Return the (X, Y) coordinate for the center point of the cell that contains the specified text.  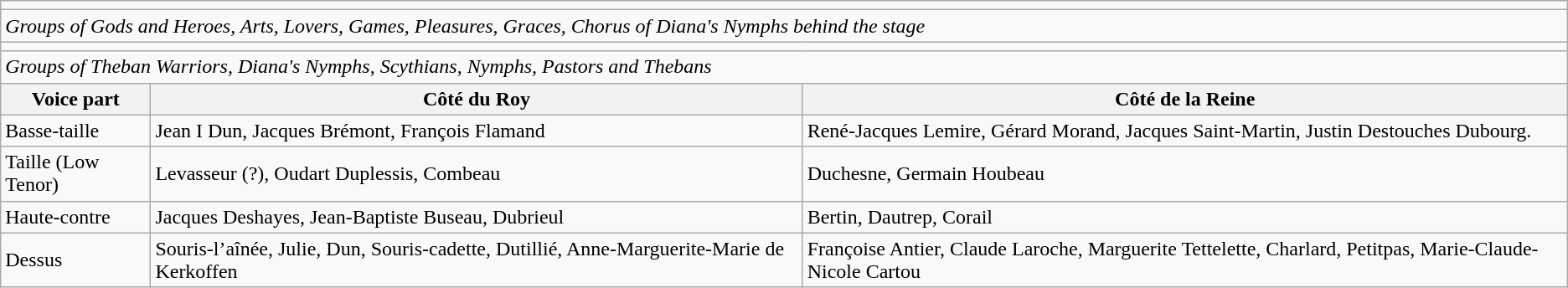
Jean I Dun, Jacques Brémont, François Flamand (477, 131)
Basse-taille (75, 131)
Voice part (75, 99)
Jacques Deshayes, Jean-Baptiste Buseau, Dubrieul (477, 217)
Bertin, Dautrep, Corail (1184, 217)
Groups of Theban Warriors, Diana's Nymphs, Scythians, Nymphs, Pastors and Thebans (784, 67)
Françoise Antier, Claude Laroche, Marguerite Tettelette, Charlard, Petitpas, Marie-Claude-Nicole Cartou (1184, 260)
Haute-contre (75, 217)
Dessus (75, 260)
Levasseur (?), Oudart Duplessis, Combeau (477, 174)
Groups of Gods and Heroes, Arts, Lovers, Games, Pleasures, Graces, Chorus of Diana's Nymphs behind the stage (784, 26)
Duchesne, Germain Houbeau (1184, 174)
Côté de la Reine (1184, 99)
Souris-l’aînée, Julie, Dun, Souris-cadette, Dutillié, Anne-Marguerite-Marie de Kerkoffen (477, 260)
Taille (Low Tenor) (75, 174)
Côté du Roy (477, 99)
René-Jacques Lemire, Gérard Morand, Jacques Saint-Martin, Justin Destouches Dubourg. (1184, 131)
